Locate the cell with the specified text and output its (X, Y) center coordinate. 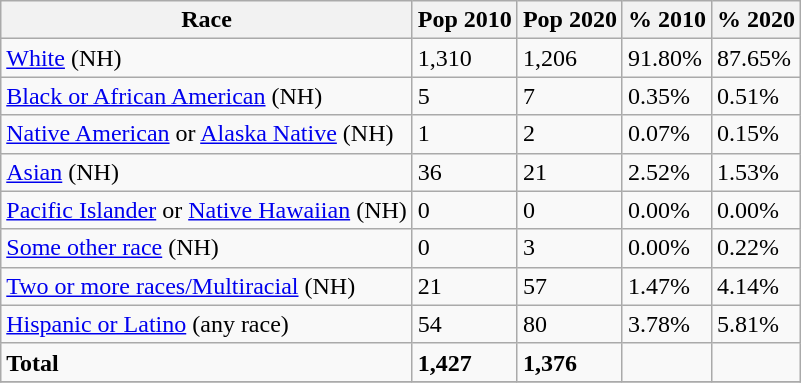
Total (207, 362)
1.53% (756, 172)
% 2020 (756, 20)
1,376 (570, 362)
Native American or Alaska Native (NH) (207, 134)
36 (464, 172)
Pop 2010 (464, 20)
1 (464, 134)
5 (464, 96)
7 (570, 96)
57 (570, 286)
87.65% (756, 58)
54 (464, 324)
0.15% (756, 134)
1,206 (570, 58)
Pacific Islander or Native Hawaiian (NH) (207, 210)
80 (570, 324)
5.81% (756, 324)
Pop 2020 (570, 20)
91.80% (666, 58)
Two or more races/Multiracial (NH) (207, 286)
0.22% (756, 248)
2.52% (666, 172)
Black or African American (NH) (207, 96)
3 (570, 248)
Hispanic or Latino (any race) (207, 324)
0.07% (666, 134)
2 (570, 134)
0.35% (666, 96)
Race (207, 20)
0.51% (756, 96)
% 2010 (666, 20)
White (NH) (207, 58)
1.47% (666, 286)
Asian (NH) (207, 172)
3.78% (666, 324)
1,310 (464, 58)
Some other race (NH) (207, 248)
1,427 (464, 362)
4.14% (756, 286)
